Capture the cell that displays the provided text and extract its (X, Y) central coordinate. 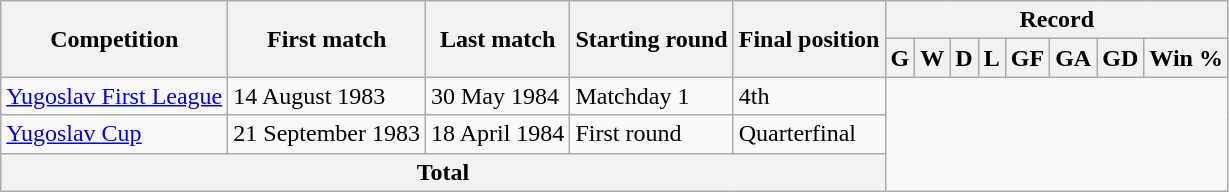
D (964, 58)
14 August 1983 (327, 96)
Win % (1186, 58)
30 May 1984 (497, 96)
GA (1074, 58)
GF (1027, 58)
Final position (809, 39)
First match (327, 39)
GD (1120, 58)
Total (443, 172)
4th (809, 96)
Competition (114, 39)
L (992, 58)
First round (652, 134)
Last match (497, 39)
G (900, 58)
21 September 1983 (327, 134)
W (932, 58)
Yugoslav First League (114, 96)
Yugoslav Cup (114, 134)
Matchday 1 (652, 96)
Quarterfinal (809, 134)
Starting round (652, 39)
18 April 1984 (497, 134)
Record (1056, 20)
